From the cell containing the given text, extract its center point as [x, y] coordinate. 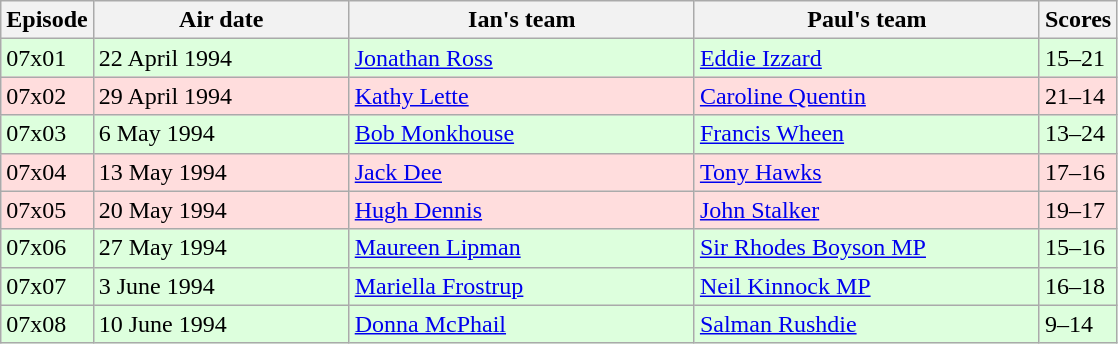
10 June 1994 [221, 324]
9–14 [1078, 324]
22 April 1994 [221, 58]
27 May 1994 [221, 248]
Sir Rhodes Boyson MP [866, 248]
Mariella Frostrup [522, 286]
19–17 [1078, 210]
Neil Kinnock MP [866, 286]
07x03 [47, 134]
15–16 [1078, 248]
07x06 [47, 248]
Jonathan Ross [522, 58]
Donna McPhail [522, 324]
21–14 [1078, 96]
20 May 1994 [221, 210]
17–16 [1078, 172]
13 May 1994 [221, 172]
Kathy Lette [522, 96]
Paul's team [866, 20]
Caroline Quentin [866, 96]
Jack Dee [522, 172]
3 June 1994 [221, 286]
07x04 [47, 172]
07x05 [47, 210]
Ian's team [522, 20]
Salman Rushdie [866, 324]
Hugh Dennis [522, 210]
07x01 [47, 58]
Episode [47, 20]
Maureen Lipman [522, 248]
29 April 1994 [221, 96]
Tony Hawks [866, 172]
16–18 [1078, 286]
Francis Wheen [866, 134]
Bob Monkhouse [522, 134]
13–24 [1078, 134]
07x08 [47, 324]
6 May 1994 [221, 134]
07x02 [47, 96]
Eddie Izzard [866, 58]
John Stalker [866, 210]
15–21 [1078, 58]
Air date [221, 20]
Scores [1078, 20]
07x07 [47, 286]
